Search for the cell housing the specified text and yield its [X, Y] center coordinate. 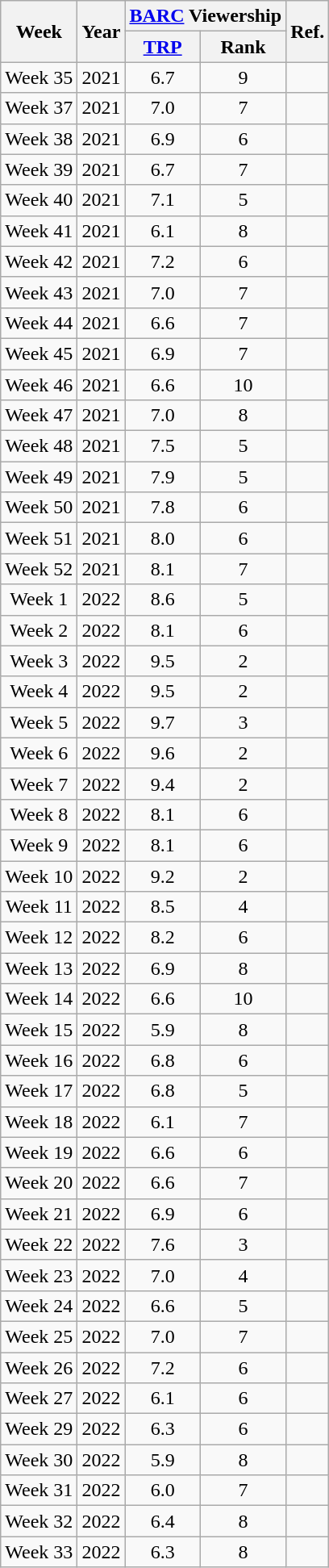
Week 18 [39, 1122]
Week 11 [39, 907]
8.5 [163, 907]
Week 30 [39, 1460]
Week 24 [39, 1306]
Week 44 [39, 323]
Week 6 [39, 753]
9.7 [163, 722]
Week 31 [39, 1491]
9 [243, 77]
Week 38 [39, 139]
Week 1 [39, 600]
Week 2 [39, 630]
Week 13 [39, 968]
Week 47 [39, 416]
Week 26 [39, 1368]
8.6 [163, 600]
Week 41 [39, 231]
Week 5 [39, 722]
Week 49 [39, 477]
Week 16 [39, 1060]
Week 22 [39, 1244]
Week 37 [39, 108]
7.8 [163, 508]
Week 21 [39, 1214]
7.1 [163, 200]
Week 50 [39, 508]
Ref. [308, 31]
Week 14 [39, 999]
8.0 [163, 538]
Week 7 [39, 784]
Week 9 [39, 845]
Week 42 [39, 261]
Week 52 [39, 569]
Week 40 [39, 200]
Week 19 [39, 1152]
Week 17 [39, 1091]
Rank [243, 47]
Week 8 [39, 814]
Week 27 [39, 1399]
Week 46 [39, 385]
6.4 [163, 1521]
Week 25 [39, 1336]
7.6 [163, 1244]
9.4 [163, 784]
Week [39, 31]
Week 48 [39, 446]
Week 23 [39, 1275]
Week 29 [39, 1429]
6.0 [163, 1491]
8.2 [163, 938]
Week 51 [39, 538]
Week 39 [39, 169]
Week 10 [39, 876]
Week 3 [39, 661]
Week 43 [39, 292]
Week 12 [39, 938]
Year [102, 31]
TRP [163, 47]
7.5 [163, 446]
Week 15 [39, 1030]
Week 35 [39, 77]
Week 33 [39, 1552]
7.9 [163, 477]
9.6 [163, 753]
Week 20 [39, 1183]
Week 45 [39, 353]
9.2 [163, 876]
Week 4 [39, 692]
Week 32 [39, 1521]
BARC Viewership [206, 16]
